Pinpoint the cell where the given text exists, returning its [x, y] midpoint coordinate. 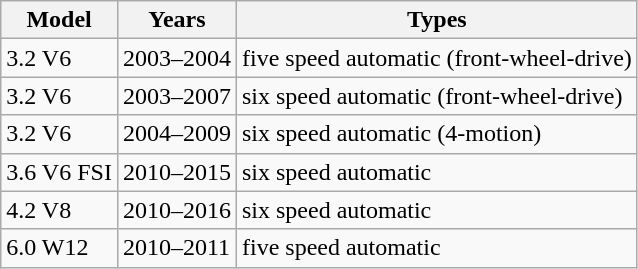
six speed automatic (front-wheel-drive) [436, 96]
Model [60, 20]
2003–2007 [176, 96]
2010–2016 [176, 210]
five speed automatic (front-wheel-drive) [436, 58]
five speed automatic [436, 248]
Years [176, 20]
2004–2009 [176, 134]
2010–2015 [176, 172]
six speed automatic (4-motion) [436, 134]
3.6 V6 FSI [60, 172]
2010–2011 [176, 248]
Types [436, 20]
2003–2004 [176, 58]
6.0 W12 [60, 248]
4.2 V8 [60, 210]
